Find where the given text appears and provide that cell's center as [X, Y] coordinate. 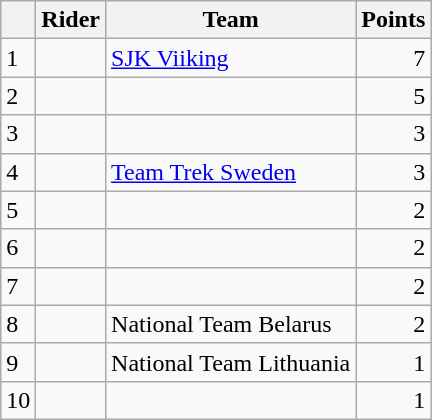
SJK Viiking [231, 58]
Team [231, 20]
Team Trek Sweden [231, 172]
9 [18, 362]
Rider [71, 20]
National Team Lithuania [231, 362]
National Team Belarus [231, 324]
8 [18, 324]
4 [18, 172]
10 [18, 400]
Points [394, 20]
6 [18, 248]
